Capture the cell that displays the provided text and extract its (X, Y) central coordinate. 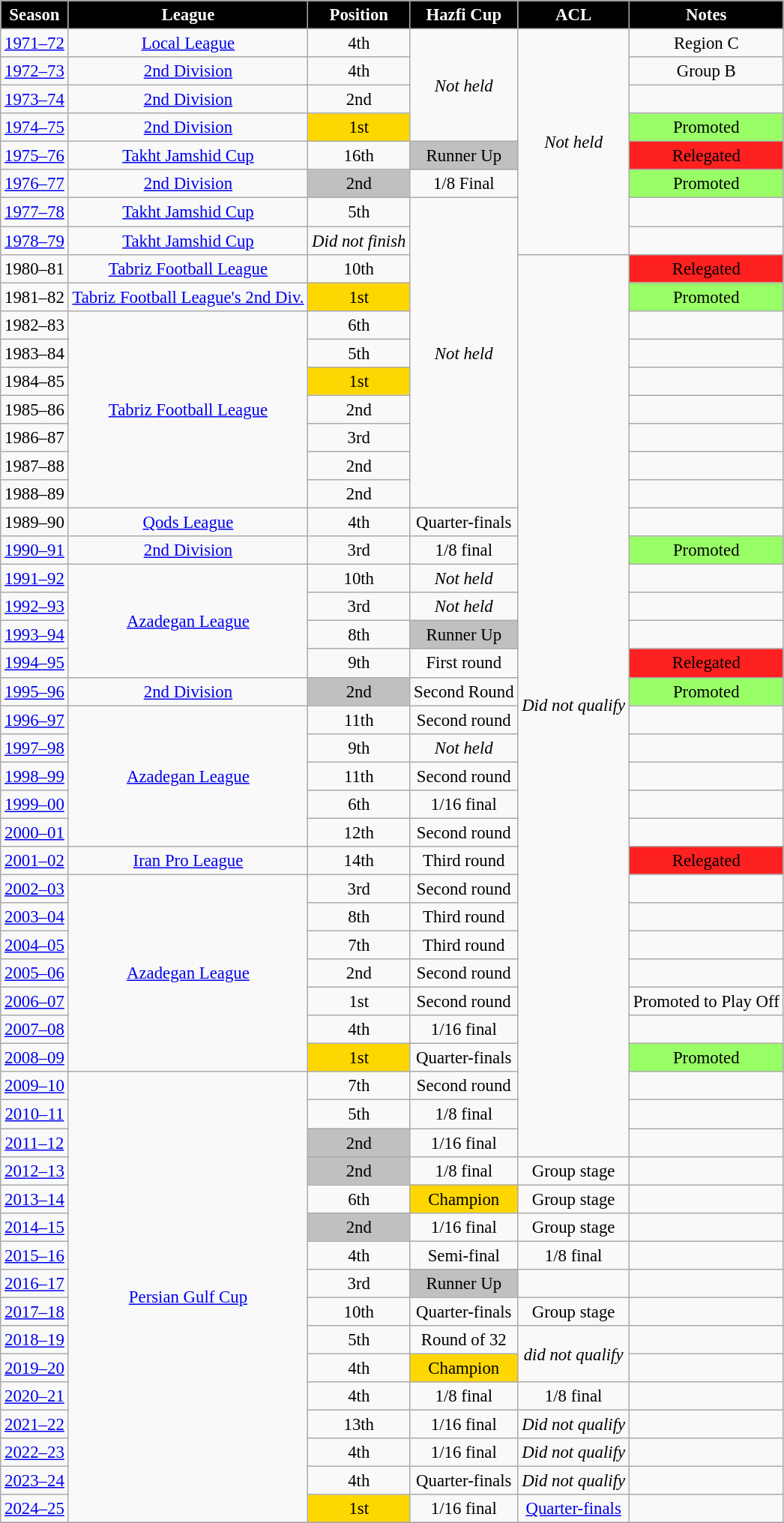
13th (359, 1425)
14th (359, 861)
2007–08 (34, 1030)
1993–94 (34, 635)
1975–76 (34, 156)
2023–24 (34, 1481)
1976–77 (34, 184)
1978–79 (34, 241)
1996–97 (34, 720)
1/8 Final (464, 184)
2014–15 (34, 1227)
First round (464, 664)
ACL (574, 15)
2006–07 (34, 1002)
Second Round (464, 691)
2010–11 (34, 1114)
1992–93 (34, 607)
Region C (706, 43)
2005–06 (34, 973)
1974–75 (34, 127)
1990–91 (34, 550)
Season (34, 15)
2000–01 (34, 832)
Round of 32 (464, 1340)
2003–04 (34, 917)
2015–16 (34, 1255)
2018–19 (34, 1340)
Did not finish (359, 241)
2012–13 (34, 1171)
Position (359, 15)
1995–96 (34, 691)
1973–74 (34, 100)
1999–00 (34, 805)
1985–86 (34, 409)
Semi-final (464, 1255)
1972–73 (34, 71)
1987–88 (34, 466)
1991–92 (34, 579)
1982–83 (34, 325)
1981–82 (34, 297)
2001–02 (34, 861)
Notes (706, 15)
2022–23 (34, 1453)
1984–85 (34, 382)
Group B (706, 71)
League (188, 15)
2017–18 (34, 1312)
1988–89 (34, 494)
Qods League (188, 523)
2011–12 (34, 1143)
2024–25 (34, 1509)
1980–81 (34, 268)
1986–87 (34, 438)
2021–22 (34, 1425)
1971–72 (34, 43)
2013–14 (34, 1199)
2016–17 (34, 1284)
Local League (188, 43)
12th (359, 832)
2009–10 (34, 1087)
1977–78 (34, 212)
1998–99 (34, 776)
did not qualify (574, 1354)
1997–98 (34, 748)
1989–90 (34, 523)
Iran Pro League (188, 861)
Tabriz Football League's 2nd Div. (188, 297)
2004–05 (34, 946)
2019–20 (34, 1368)
Promoted to Play Off (706, 1002)
2002–03 (34, 889)
2020–21 (34, 1396)
2008–09 (34, 1058)
16th (359, 156)
1983–84 (34, 353)
Hazfi Cup (464, 15)
1994–95 (34, 664)
